Pinpoint the cell where the given text exists, returning its (X, Y) midpoint coordinate. 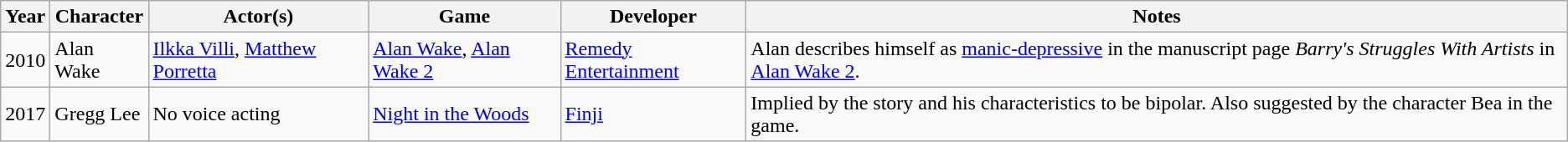
Alan Wake (99, 60)
Year (25, 17)
Actor(s) (258, 17)
2010 (25, 60)
2017 (25, 114)
Night in the Woods (464, 114)
Remedy Entertainment (653, 60)
Game (464, 17)
Alan describes himself as manic-depressive in the manuscript page Barry's Struggles With Artists in Alan Wake 2. (1157, 60)
Character (99, 17)
Finji (653, 114)
Alan Wake, Alan Wake 2 (464, 60)
Ilkka Villi, Matthew Porretta (258, 60)
Notes (1157, 17)
Gregg Lee (99, 114)
No voice acting (258, 114)
Developer (653, 17)
Implied by the story and his characteristics to be bipolar. Also suggested by the character Bea in the game. (1157, 114)
